From the cell containing the given text, extract its center point as [X, Y] coordinate. 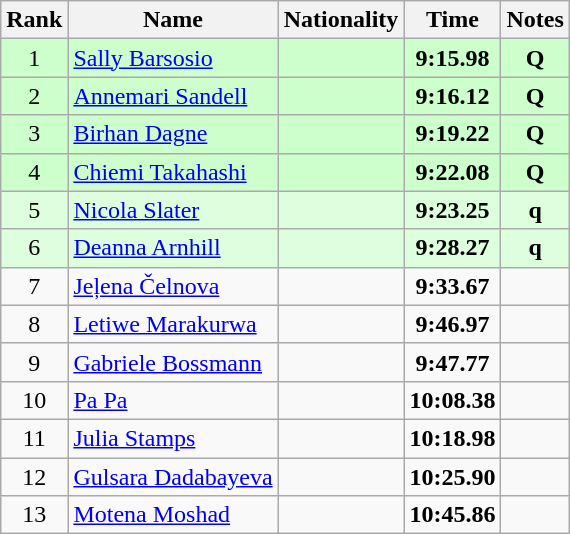
Letiwe Marakurwa [173, 324]
Gabriele Bossmann [173, 362]
Deanna Arnhill [173, 248]
Birhan Dagne [173, 134]
Rank [34, 20]
Jeļena Čelnova [173, 286]
9:33.67 [452, 286]
9:28.27 [452, 248]
5 [34, 210]
10:08.38 [452, 400]
13 [34, 515]
9:23.25 [452, 210]
3 [34, 134]
7 [34, 286]
Pa Pa [173, 400]
10:18.98 [452, 438]
Time [452, 20]
1 [34, 58]
Gulsara Dadabayeva [173, 477]
12 [34, 477]
9:16.12 [452, 96]
11 [34, 438]
Name [173, 20]
9:22.08 [452, 172]
Nicola Slater [173, 210]
9:15.98 [452, 58]
4 [34, 172]
Motena Moshad [173, 515]
6 [34, 248]
9 [34, 362]
Annemari Sandell [173, 96]
10 [34, 400]
9:47.77 [452, 362]
10:25.90 [452, 477]
Chiemi Takahashi [173, 172]
Nationality [341, 20]
8 [34, 324]
Julia Stamps [173, 438]
2 [34, 96]
9:46.97 [452, 324]
9:19.22 [452, 134]
Sally Barsosio [173, 58]
Notes [535, 20]
10:45.86 [452, 515]
